From the cell containing the given text, extract its center point as (X, Y) coordinate. 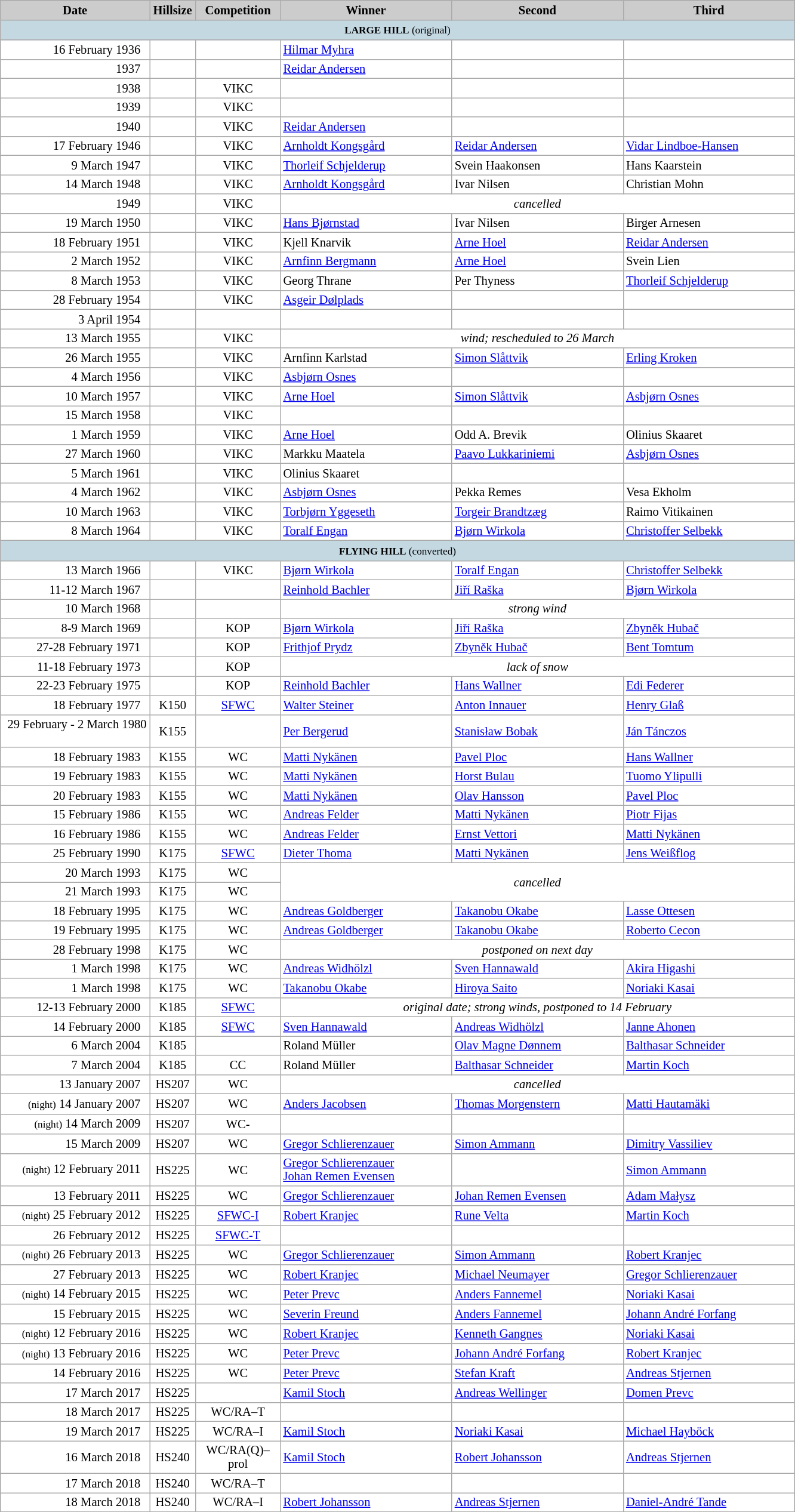
22-23 February 1975 (75, 685)
Third (709, 10)
27 February 2013 (75, 1274)
Domen Prevc (709, 1392)
WC/RA(Q)–prol (238, 1456)
Roberto Cecon (709, 930)
1949 (75, 203)
15 February 1986 (75, 814)
Dieter Thoma (366, 853)
16 March 2018 (75, 1456)
14 March 1948 (75, 184)
Christian Mohn (709, 184)
1938 (75, 88)
Winner (366, 10)
Piotr Fijas (709, 814)
Thomas Morgenstern (537, 1104)
(night) 14 February 2015 (75, 1294)
(night) 12 February 2016 (75, 1334)
14 February 2000 (75, 1026)
Ernst Vettori (537, 833)
Lasse Ottesen (709, 911)
19 February 1995 (75, 930)
Anton Innauer (537, 704)
SFWC-I (238, 1215)
15 March 2009 (75, 1144)
Henry Glaß (709, 704)
Dimitry Vassiliev (709, 1144)
Markku Maatela (366, 454)
19 February 1983 (75, 776)
Per Bergerud (366, 731)
Hiroya Saito (537, 987)
Gregor Schlierenzauer Johan Remen Evensen (366, 1170)
15 March 1958 (75, 415)
17 February 1946 (75, 146)
17 March 2017 (75, 1392)
12-13 February 2000 (75, 1007)
20 March 1993 (75, 872)
(night) 12 February 2011 (75, 1170)
27-28 February 1971 (75, 647)
5 March 1961 (75, 473)
Second (537, 10)
8 March 1964 (75, 531)
25 February 1990 (75, 853)
Pekka Remes (537, 492)
Tuomo Ylipulli (709, 776)
1937 (75, 69)
Erling Kroken (709, 357)
(night) 14 January 2007 (75, 1104)
13 March 1955 (75, 338)
Anders Jacobsen (366, 1104)
27 March 1960 (75, 454)
18 March 2017 (75, 1412)
26 March 1955 (75, 357)
Horst Bulau (537, 776)
Paavo Lukkariniemi (537, 454)
Edi Federer (709, 685)
16 February 1986 (75, 833)
Per Thyness (537, 281)
2 March 1952 (75, 261)
original date; strong winds, postponed to 14 February (538, 1007)
13 January 2007 (75, 1084)
Arnfinn Karlstad (366, 357)
Raimo Vitikainen (709, 511)
11-12 March 1967 (75, 589)
SFWC-T (238, 1234)
Date (75, 10)
18 February 1995 (75, 911)
17 March 2018 (75, 1483)
Bent Tomtum (709, 647)
Hillsize (172, 10)
Stanisław Bobak (537, 731)
13 March 1966 (75, 570)
Hans Kaarstein (709, 165)
Daniel-André Tande (709, 1502)
wind; rescheduled to 26 March (538, 338)
18 February 1977 (75, 704)
Severin Freund (366, 1313)
(night) 25 February 2012 (75, 1215)
15 February 2015 (75, 1313)
FLYING HILL (converted) (397, 550)
1939 (75, 107)
WC- (238, 1124)
Birger Arnesen (709, 223)
postponed on next day (538, 949)
10 March 1968 (75, 608)
Torgeir Brandtzæg (537, 511)
20 February 1983 (75, 795)
Svein Lien (709, 261)
26 February 2012 (75, 1234)
CC (238, 1065)
28 February 1954 (75, 300)
1940 (75, 127)
19 March 1950 (75, 223)
Matti Hautamäki (709, 1104)
6 March 2004 (75, 1045)
10 March 1963 (75, 511)
Asgeir Dølplads (366, 300)
Walter Steiner (366, 704)
10 March 1957 (75, 396)
Stefan Kraft (537, 1373)
Frithjof Prydz (366, 647)
14 February 2016 (75, 1373)
Hans Bjørnstad (366, 223)
Georg Thrane (366, 281)
Olav Hansson (537, 795)
Competition (238, 10)
29 February - 2 March 1980 (75, 731)
Jens Weißflog (709, 853)
18 February 1951 (75, 242)
Janne Ahonen (709, 1026)
Arnfinn Bergmann (366, 261)
LARGE HILL (original) (397, 30)
Rune Velta (537, 1215)
11-18 February 1973 (75, 666)
(night) 14 March 2009 (75, 1124)
8 March 1953 (75, 281)
7 March 2004 (75, 1065)
Adam Małysz (709, 1195)
28 February 1998 (75, 949)
Torbjørn Yggeseth (366, 511)
Vidar Lindboe-Hansen (709, 146)
Ján Tánczos (709, 731)
Kenneth Gangnes (537, 1334)
16 February 1936 (75, 49)
1 March 1959 (75, 435)
4 March 1956 (75, 377)
18 February 1983 (75, 757)
Svein Haakonsen (537, 165)
Hilmar Myhra (366, 49)
19 March 2017 (75, 1431)
18 March 2018 (75, 1502)
lack of snow (538, 666)
Kjell Knarvik (366, 242)
Johan Remen Evensen (537, 1195)
(night) 13 February 2016 (75, 1353)
9 March 1947 (75, 165)
Vesa Ekholm (709, 492)
Akira Higashi (709, 968)
K150 (172, 704)
(night) 26 February 2013 (75, 1255)
Michael Hayböck (709, 1431)
8-9 March 1969 (75, 628)
3 April 1954 (75, 319)
Andreas Wellinger (537, 1392)
strong wind (538, 608)
Michael Neumayer (537, 1274)
21 March 1993 (75, 891)
4 March 1962 (75, 492)
Odd A. Brevik (537, 435)
Olav Magne Dønnem (537, 1045)
13 February 2011 (75, 1195)
